Find where the given text appears and provide that cell's center as (x, y) coordinate. 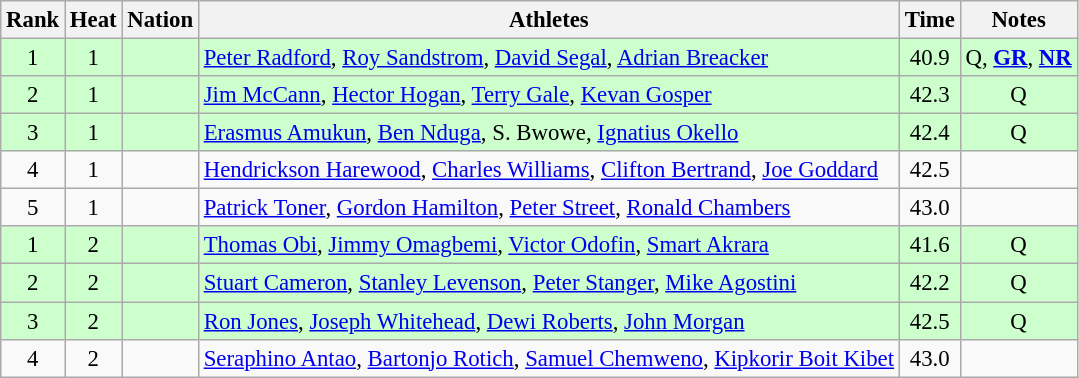
Patrick Toner, Gordon Hamilton, Peter Street, Ronald Chambers (548, 208)
41.6 (930, 245)
Time (930, 20)
Notes (1018, 20)
42.4 (930, 133)
Athletes (548, 20)
42.3 (930, 95)
Hendrickson Harewood, Charles Williams, Clifton Bertrand, Joe Goddard (548, 170)
40.9 (930, 58)
42.2 (930, 283)
Nation (160, 20)
Thomas Obi, Jimmy Omagbemi, Victor Odofin, Smart Akrara (548, 245)
Peter Radford, Roy Sandstrom, David Segal, Adrian Breacker (548, 58)
Jim McCann, Hector Hogan, Terry Gale, Kevan Gosper (548, 95)
Ron Jones, Joseph Whitehead, Dewi Roberts, John Morgan (548, 321)
Heat (94, 20)
Rank (33, 20)
Stuart Cameron, Stanley Levenson, Peter Stanger, Mike Agostini (548, 283)
Seraphino Antao, Bartonjo Rotich, Samuel Chemweno, Kipkorir Boit Kibet (548, 358)
Q, GR, NR (1018, 58)
Erasmus Amukun, Ben Nduga, S. Bwowe, Ignatius Okello (548, 133)
5 (33, 208)
